Return the (x, y) coordinate for the center point of the cell that contains the specified text.  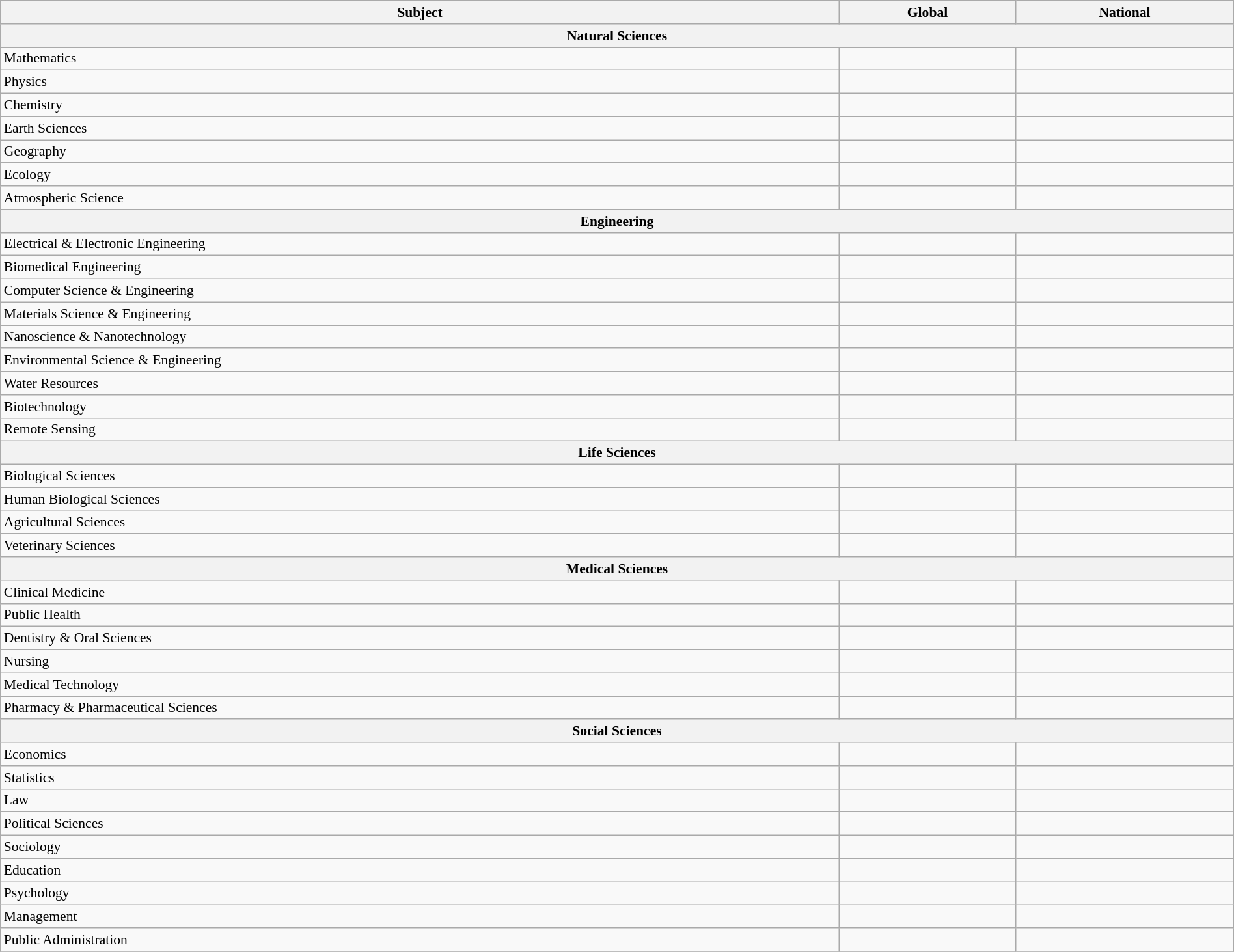
Engineering (617, 221)
National (1125, 12)
Biological Sciences (420, 476)
Physics (420, 82)
Chemistry (420, 105)
Electrical & Electronic Engineering (420, 244)
Life Sciences (617, 453)
Global (927, 12)
Agricultural Sciences (420, 523)
Nanoscience & Nanotechnology (420, 337)
Law (420, 800)
Nursing (420, 662)
Veterinary Sciences (420, 546)
Social Sciences (617, 731)
Mathematics (420, 59)
Water Resources (420, 383)
Subject (420, 12)
Natural Sciences (617, 36)
Economics (420, 754)
Pharmacy & Pharmaceutical Sciences (420, 708)
Biomedical Engineering (420, 267)
Geography (420, 152)
Materials Science & Engineering (420, 314)
Human Biological Sciences (420, 499)
Statistics (420, 778)
Public Health (420, 615)
Medical Technology (420, 685)
Computer Science & Engineering (420, 291)
Public Administration (420, 940)
Dentistry & Oral Sciences (420, 638)
Medical Sciences (617, 569)
Remote Sensing (420, 429)
Psychology (420, 893)
Management (420, 917)
Clinical Medicine (420, 592)
Atmospheric Science (420, 198)
Environmental Science & Engineering (420, 360)
Education (420, 870)
Political Sciences (420, 824)
Biotechnology (420, 407)
Ecology (420, 175)
Sociology (420, 847)
Earth Sciences (420, 128)
